Extract the [X, Y] coordinate from the center of the cell holding the provided text.  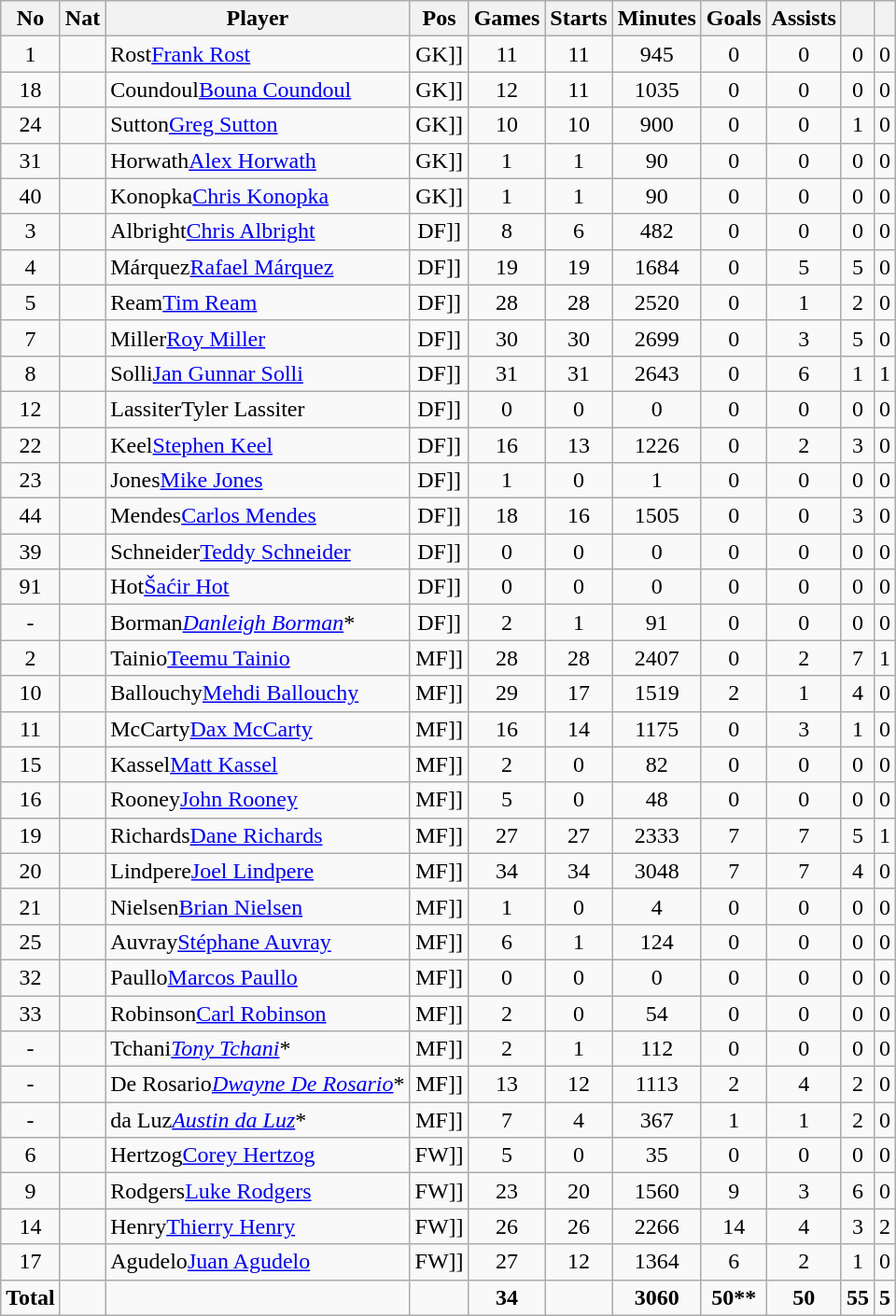
HenryThierry Henry [258, 1226]
Pos [439, 19]
McCartyDax McCarty [258, 729]
KonopkaChris Konopka [258, 196]
Minutes [657, 19]
RobinsonCarl Robinson [258, 1013]
MillerRoy Miller [258, 338]
1035 [657, 90]
1560 [657, 1191]
21 [31, 906]
LindpereJoel Lindpere [258, 871]
JonesMike Jones [258, 481]
1175 [657, 729]
NielsenBrian Nielsen [258, 906]
De RosarioDwayne De Rosario* [258, 1085]
1519 [657, 693]
1505 [657, 516]
22 [31, 445]
48 [657, 800]
Player [258, 19]
54 [657, 1013]
3048 [657, 871]
50 [804, 1297]
Starts [579, 19]
TainioTeemu Tainio [258, 658]
KeelStephen Keel [258, 445]
KasselMatt Kassel [258, 764]
35 [657, 1155]
HertzogCorey Hertzog [258, 1155]
1684 [657, 267]
Assists [804, 19]
TchaniTony Tchani* [258, 1049]
AgudeloJuan Agudelo [258, 1262]
Total [31, 1297]
SuttonGreg Sutton [258, 125]
BormanDanleigh Borman* [258, 623]
2333 [657, 835]
2643 [657, 373]
SolliJan Gunnar Solli [258, 373]
945 [657, 54]
1226 [657, 445]
RostFrank Rost [258, 54]
Nat [82, 19]
BallouchyMehdi Ballouchy [258, 693]
SchneiderTeddy Schneider [258, 552]
82 [657, 764]
3060 [657, 1297]
25 [31, 942]
RichardsDane Richards [258, 835]
2266 [657, 1226]
2520 [657, 302]
32 [31, 977]
PaulloMarcos Paullo [258, 977]
124 [657, 942]
Games [507, 19]
RooneyJohn Rooney [258, 800]
33 [31, 1013]
AuvrayStéphane Auvray [258, 942]
900 [657, 125]
AlbrightChris Albright [258, 231]
112 [657, 1049]
CoundoulBouna Coundoul [258, 90]
da LuzAustin da Luz* [258, 1120]
RodgersLuke Rodgers [258, 1191]
39 [31, 552]
LassiterTyler Lassiter [258, 409]
HotŠaćir Hot [258, 587]
15 [31, 764]
40 [31, 196]
MárquezRafael Márquez [258, 267]
24 [31, 125]
29 [507, 693]
HorwathAlex Horwath [258, 161]
2407 [657, 658]
1113 [657, 1085]
ReamTim Ream [258, 302]
MendesCarlos Mendes [258, 516]
No [31, 19]
Goals [734, 19]
367 [657, 1120]
44 [31, 516]
482 [657, 231]
1364 [657, 1262]
50** [734, 1297]
55 [857, 1297]
2699 [657, 338]
